Output the (X, Y) coordinate of the center of the cell containing the given text.  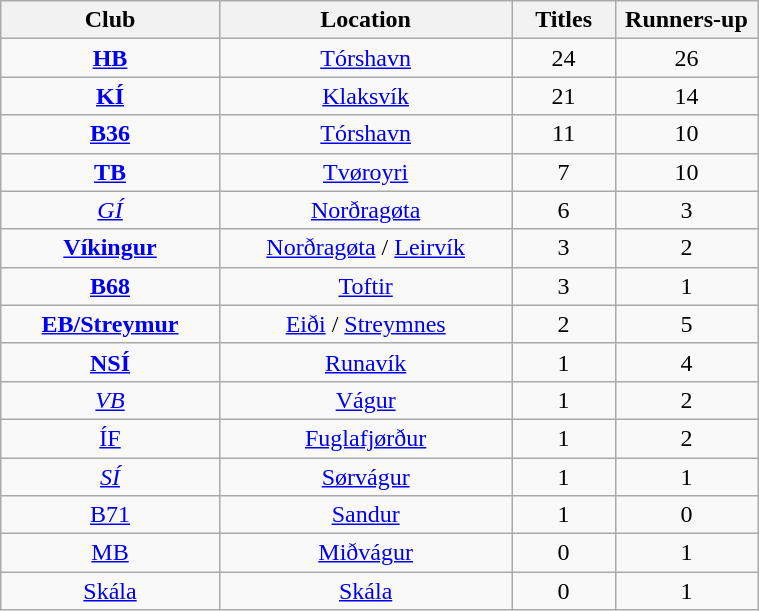
B68 (110, 286)
Víkingur (110, 248)
21 (564, 96)
5 (686, 324)
EB/Streymur (110, 324)
NSÍ (110, 362)
Runavík (366, 362)
MB (110, 553)
HB (110, 58)
Sørvágur (366, 477)
Fuglafjørður (366, 438)
11 (564, 134)
Miðvágur (366, 553)
Norðragøta (366, 210)
24 (564, 58)
Klaksvík (366, 96)
7 (564, 172)
Sandur (366, 515)
Runners-up (686, 20)
ÍF (110, 438)
Norðragøta / Leirvík (366, 248)
6 (564, 210)
4 (686, 362)
Tvøroyri (366, 172)
14 (686, 96)
Eiði / Streymnes (366, 324)
VB (110, 400)
KÍ (110, 96)
Vágur (366, 400)
GÍ (110, 210)
B71 (110, 515)
SÍ (110, 477)
26 (686, 58)
Toftir (366, 286)
Titles (564, 20)
Club (110, 20)
Location (366, 20)
B36 (110, 134)
TB (110, 172)
